Detect which cell encompasses the target text, then output its [x, y] center coordinate. 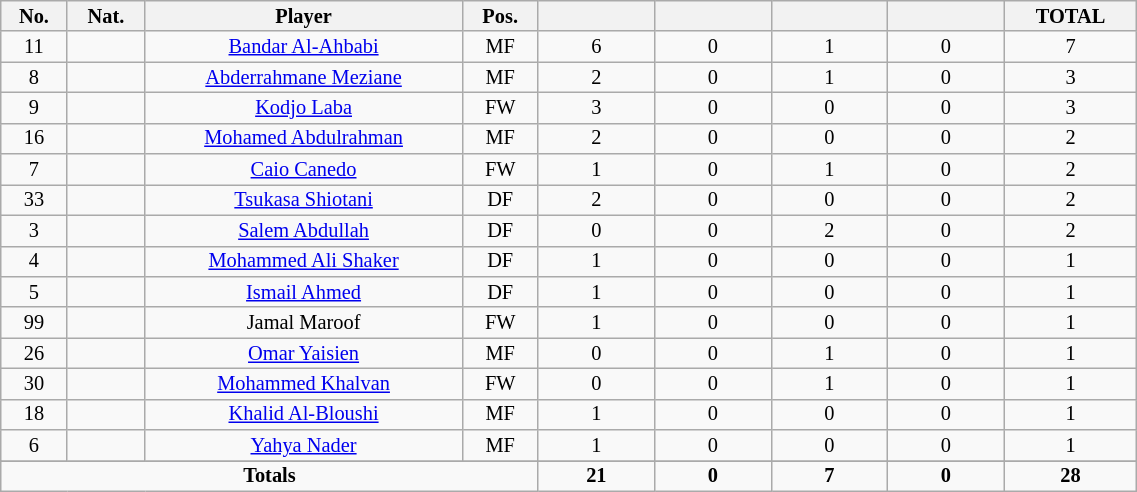
TOTAL [1070, 16]
30 [34, 384]
8 [34, 78]
21 [596, 476]
26 [34, 354]
Ismail Ahmed [304, 292]
Mohamed Abdulrahman [304, 138]
Caio Canedo [304, 170]
Abderrahmane Meziane [304, 78]
9 [34, 108]
No. [34, 16]
Player [304, 16]
Yahya Nader [304, 446]
Totals [270, 476]
18 [34, 414]
28 [1070, 476]
4 [34, 262]
Mohammed Ali Shaker [304, 262]
Omar Yaisien [304, 354]
Pos. [500, 16]
33 [34, 200]
Jamal Maroof [304, 322]
16 [34, 138]
Salem Abdullah [304, 230]
Nat. [106, 16]
Khalid Al-Bloushi [304, 414]
99 [34, 322]
Bandar Al-Ahbabi [304, 46]
Mohammed Khalvan [304, 384]
Kodjo Laba [304, 108]
11 [34, 46]
5 [34, 292]
Tsukasa Shiotani [304, 200]
